Find where the given text appears and provide that cell's center as [X, Y] coordinate. 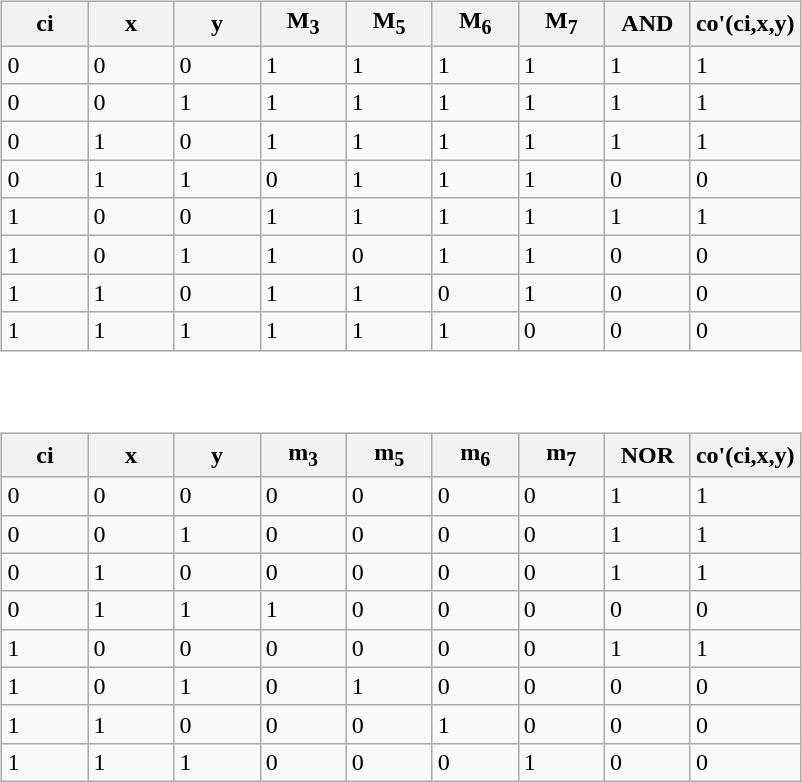
M5 [389, 23]
m3 [303, 455]
NOR [647, 455]
m5 [389, 455]
M7 [561, 23]
m6 [475, 455]
M3 [303, 23]
m7 [561, 455]
M6 [475, 23]
AND [647, 23]
